Detect which cell encompasses the target text, then output its (x, y) center coordinate. 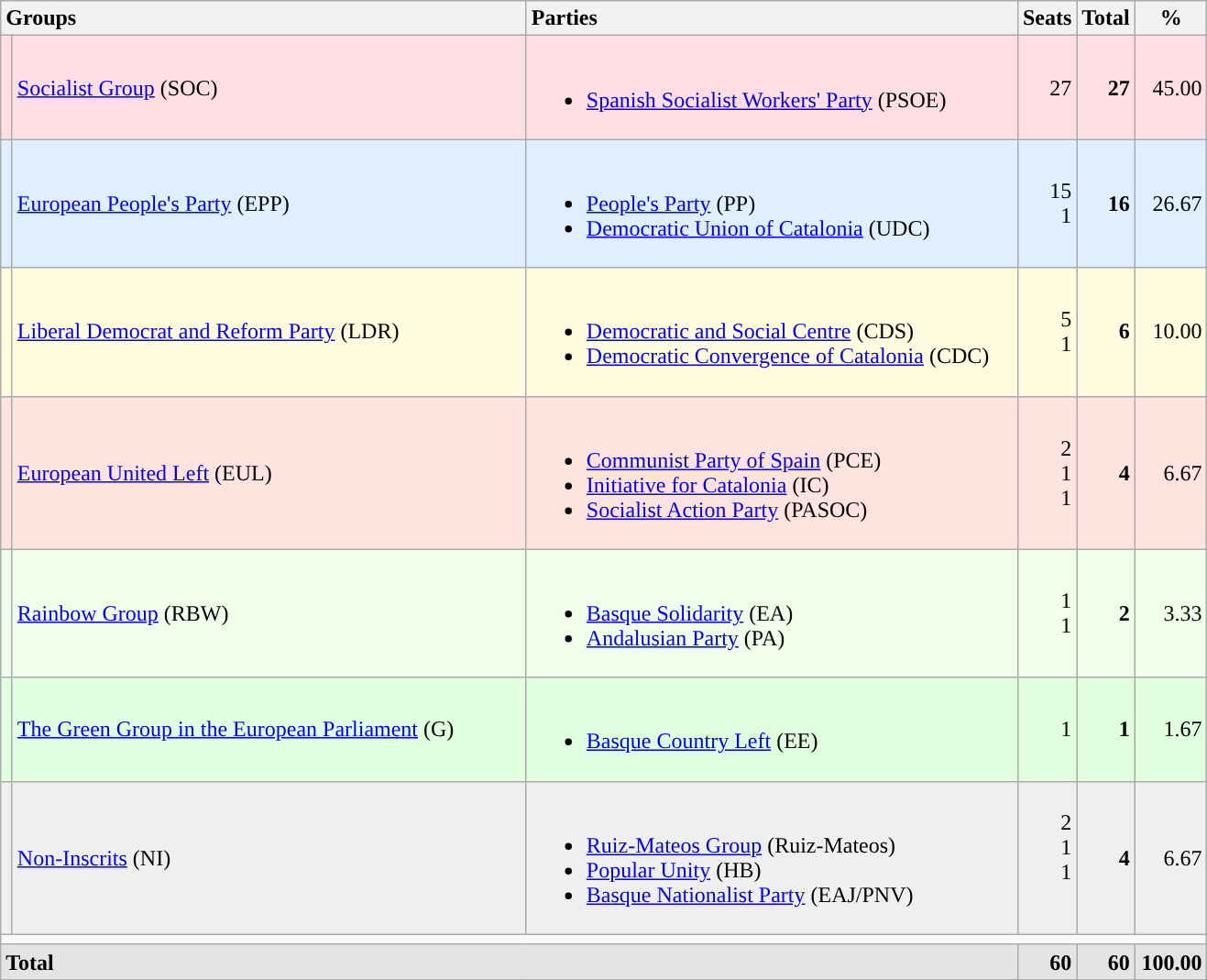
10.00 (1171, 332)
16 (1106, 204)
Parties (772, 18)
151 (1047, 204)
26.67 (1171, 204)
Democratic and Social Centre (CDS)Democratic Convergence of Catalonia (CDC) (772, 332)
Groups (264, 18)
European People's Party (EPP) (269, 204)
Socialist Group (SOC) (269, 88)
Basque Solidarity (EA)Andalusian Party (PA) (772, 613)
People's Party (PP)Democratic Union of Catalonia (UDC) (772, 204)
The Green Group in the European Parliament (G) (269, 730)
Liberal Democrat and Reform Party (LDR) (269, 332)
Non-Inscrits (NI) (269, 858)
Rainbow Group (RBW) (269, 613)
Communist Party of Spain (PCE)Initiative for Catalonia (IC)Socialist Action Party (PASOC) (772, 473)
1.67 (1171, 730)
51 (1047, 332)
11 (1047, 613)
Basque Country Left (EE) (772, 730)
Ruiz-Mateos Group (Ruiz-Mateos)Popular Unity (HB)Basque Nationalist Party (EAJ/PNV) (772, 858)
2 (1106, 613)
100.00 (1171, 962)
Seats (1047, 18)
Spanish Socialist Workers' Party (PSOE) (772, 88)
3.33 (1171, 613)
% (1171, 18)
6 (1106, 332)
European United Left (EUL) (269, 473)
45.00 (1171, 88)
